Return [x, y] of the center of cell containing provided text 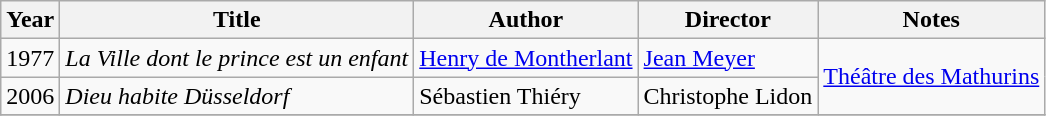
Christophe Lidon [728, 96]
Dieu habite Düsseldorf [237, 96]
Théâtre des Mathurins [932, 77]
Director [728, 20]
Year [30, 20]
Henry de Montherlant [526, 58]
La Ville dont le prince est un enfant [237, 58]
Notes [932, 20]
Title [237, 20]
Jean Meyer [728, 58]
Author [526, 20]
Sébastien Thiéry [526, 96]
1977 [30, 58]
2006 [30, 96]
